Locate the cell with the specified text and output its (x, y) center coordinate. 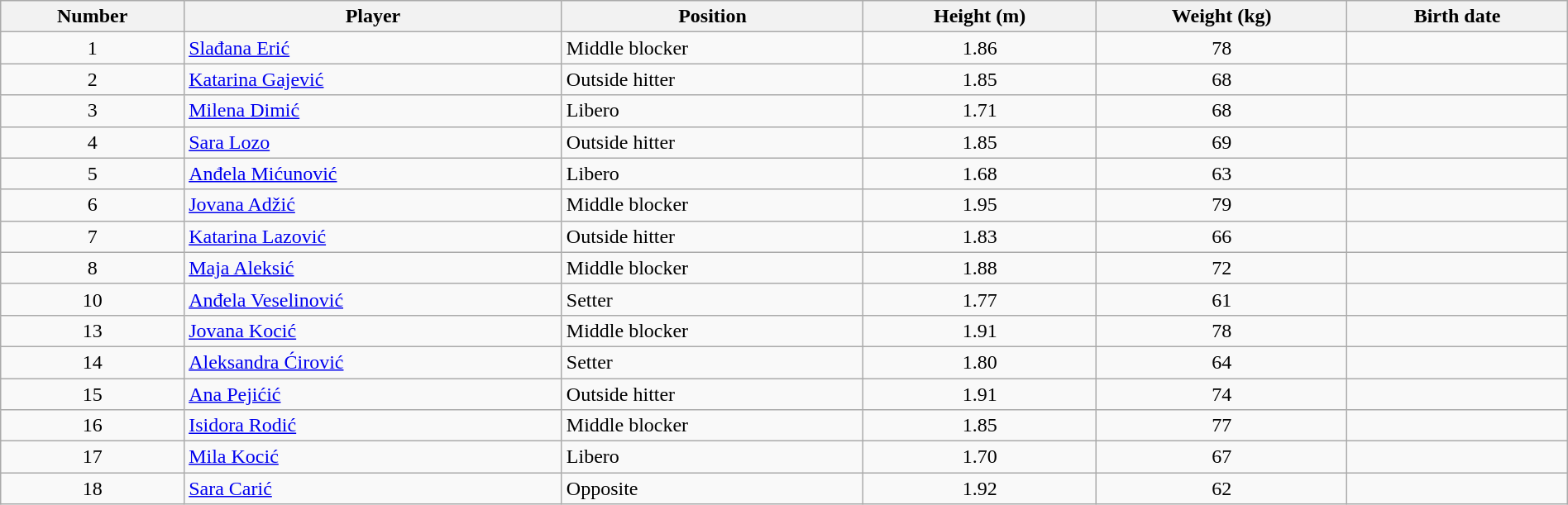
Aleksandra Ćirović (374, 362)
1.70 (980, 457)
Ana Pejićić (374, 394)
Jovana Adžić (374, 205)
4 (93, 142)
62 (1222, 488)
Position (713, 17)
1.95 (980, 205)
Birth date (1457, 17)
3 (93, 111)
66 (1222, 236)
Sara Carić (374, 488)
Maja Aleksić (374, 268)
1.80 (980, 362)
17 (93, 457)
Isidora Rodić (374, 426)
1.92 (980, 488)
Anđela Mićunović (374, 174)
Height (m) (980, 17)
Slađana Erić (374, 48)
10 (93, 299)
1.83 (980, 236)
63 (1222, 174)
1.71 (980, 111)
77 (1222, 426)
67 (1222, 457)
Milena Dimić (374, 111)
69 (1222, 142)
72 (1222, 268)
Number (93, 17)
Anđela Veselinović (374, 299)
15 (93, 394)
Weight (kg) (1222, 17)
1.68 (980, 174)
1.77 (980, 299)
6 (93, 205)
8 (93, 268)
Opposite (713, 488)
Mila Kocić (374, 457)
Sara Lozo (374, 142)
64 (1222, 362)
Katarina Gajević (374, 79)
1.88 (980, 268)
18 (93, 488)
5 (93, 174)
13 (93, 331)
7 (93, 236)
2 (93, 79)
74 (1222, 394)
79 (1222, 205)
1 (93, 48)
14 (93, 362)
Player (374, 17)
Katarina Lazović (374, 236)
61 (1222, 299)
1.86 (980, 48)
Jovana Kocić (374, 331)
16 (93, 426)
